Determine the [X, Y] coordinate at the center of the cell enclosing the given text.  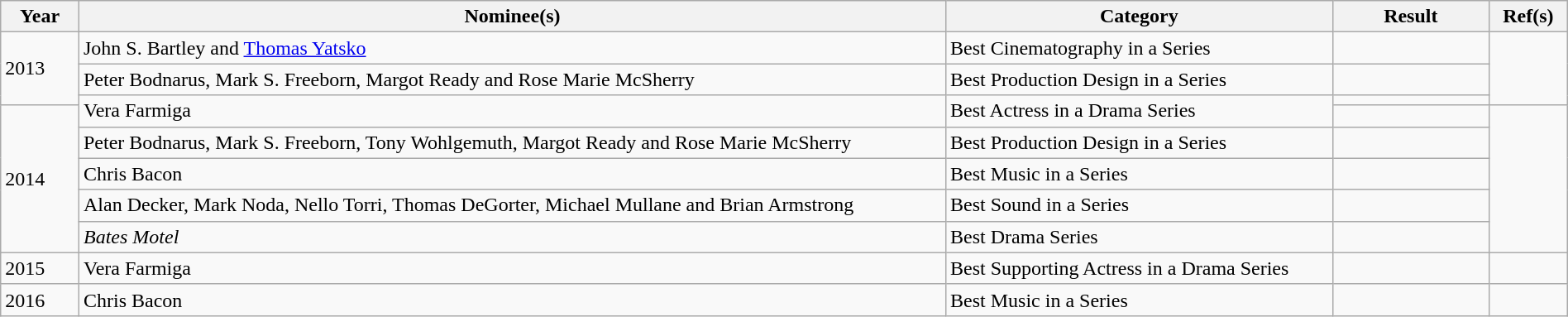
Alan Decker, Mark Noda, Nello Torri, Thomas DeGorter, Michael Mullane and Brian Armstrong [512, 205]
Result [1411, 17]
Bates Motel [512, 237]
Best Sound in a Series [1140, 205]
Best Cinematography in a Series [1140, 48]
Best Actress in a Drama Series [1140, 111]
Best Supporting Actress in a Drama Series [1140, 268]
Peter Bodnarus, Mark S. Freeborn, Margot Ready and Rose Marie McSherry [512, 79]
John S. Bartley and Thomas Yatsko [512, 48]
2013 [40, 68]
Peter Bodnarus, Mark S. Freeborn, Tony Wohlgemuth, Margot Ready and Rose Marie McSherry [512, 142]
Nominee(s) [512, 17]
2015 [40, 268]
Best Drama Series [1140, 237]
Category [1140, 17]
Year [40, 17]
2016 [40, 300]
2014 [40, 179]
Ref(s) [1528, 17]
